From the cell containing the given text, extract its center point as (X, Y) coordinate. 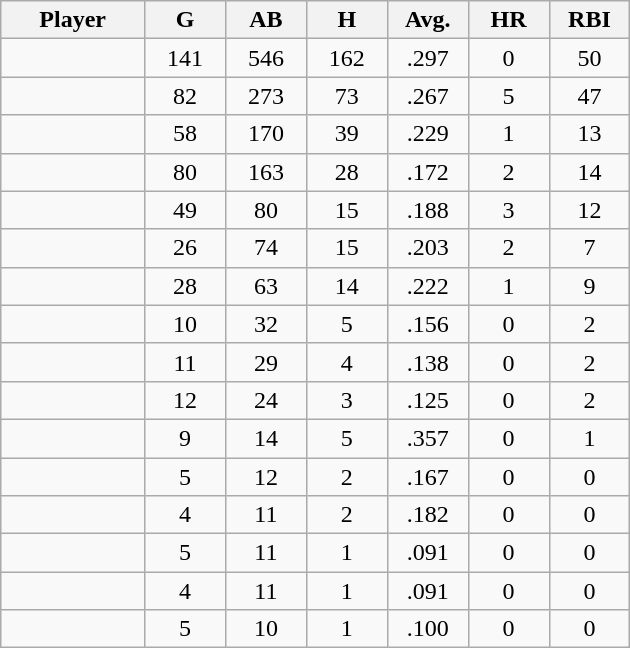
.203 (428, 248)
7 (590, 248)
.156 (428, 324)
546 (266, 58)
G (186, 20)
58 (186, 134)
163 (266, 172)
.267 (428, 96)
.229 (428, 134)
162 (346, 58)
26 (186, 248)
170 (266, 134)
29 (266, 362)
47 (590, 96)
24 (266, 400)
HR (508, 20)
.100 (428, 629)
63 (266, 286)
Player (73, 20)
39 (346, 134)
.167 (428, 477)
AB (266, 20)
74 (266, 248)
32 (266, 324)
73 (346, 96)
.357 (428, 438)
50 (590, 58)
141 (186, 58)
H (346, 20)
.138 (428, 362)
273 (266, 96)
.222 (428, 286)
.125 (428, 400)
.297 (428, 58)
.188 (428, 210)
Avg. (428, 20)
49 (186, 210)
.172 (428, 172)
82 (186, 96)
13 (590, 134)
.182 (428, 515)
RBI (590, 20)
